Detect which cell encompasses the target text, then output its [x, y] center coordinate. 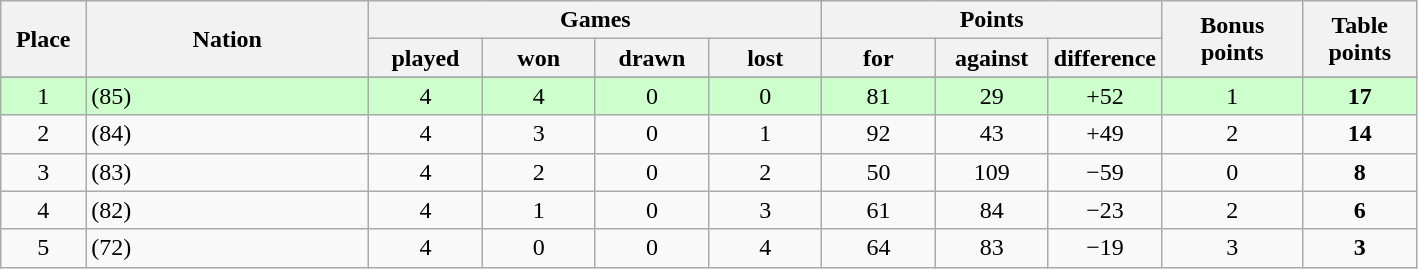
83 [992, 248]
(83) [228, 172]
50 [878, 172]
−23 [1104, 210]
(84) [228, 134]
played [426, 58]
29 [992, 96]
Place [44, 39]
(82) [228, 210]
64 [878, 248]
109 [992, 172]
Bonuspoints [1233, 39]
+52 [1104, 96]
for [878, 58]
(85) [228, 96]
6 [1360, 210]
17 [1360, 96]
81 [878, 96]
(72) [228, 248]
drawn [652, 58]
Games [596, 20]
Points [992, 20]
61 [878, 210]
against [992, 58]
lost [766, 58]
Tablepoints [1360, 39]
−19 [1104, 248]
won [538, 58]
+49 [1104, 134]
difference [1104, 58]
84 [992, 210]
43 [992, 134]
8 [1360, 172]
−59 [1104, 172]
5 [44, 248]
14 [1360, 134]
Nation [228, 39]
92 [878, 134]
